Return the (x, y) coordinate for the center point of the cell that contains the specified text.  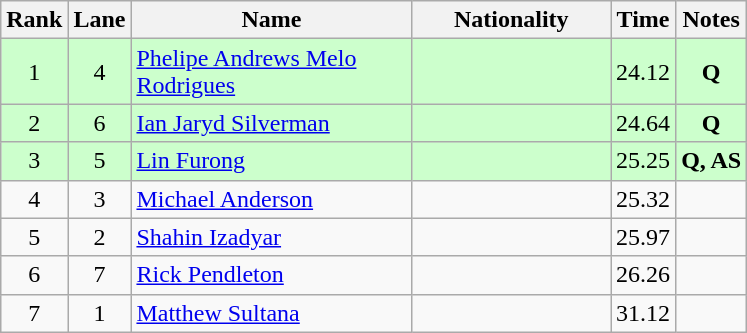
25.97 (644, 237)
Ian Jaryd Silverman (272, 123)
Rank (34, 20)
25.32 (644, 199)
24.64 (644, 123)
31.12 (644, 313)
Q, AS (712, 161)
Rick Pendleton (272, 275)
Time (644, 20)
Notes (712, 20)
Lin Furong (272, 161)
Lane (100, 20)
25.25 (644, 161)
24.12 (644, 72)
Shahin Izadyar (272, 237)
26.26 (644, 275)
Nationality (512, 20)
Name (272, 20)
Phelipe Andrews Melo Rodrigues (272, 72)
Matthew Sultana (272, 313)
Michael Anderson (272, 199)
